From the cell containing the given text, extract its center point as [x, y] coordinate. 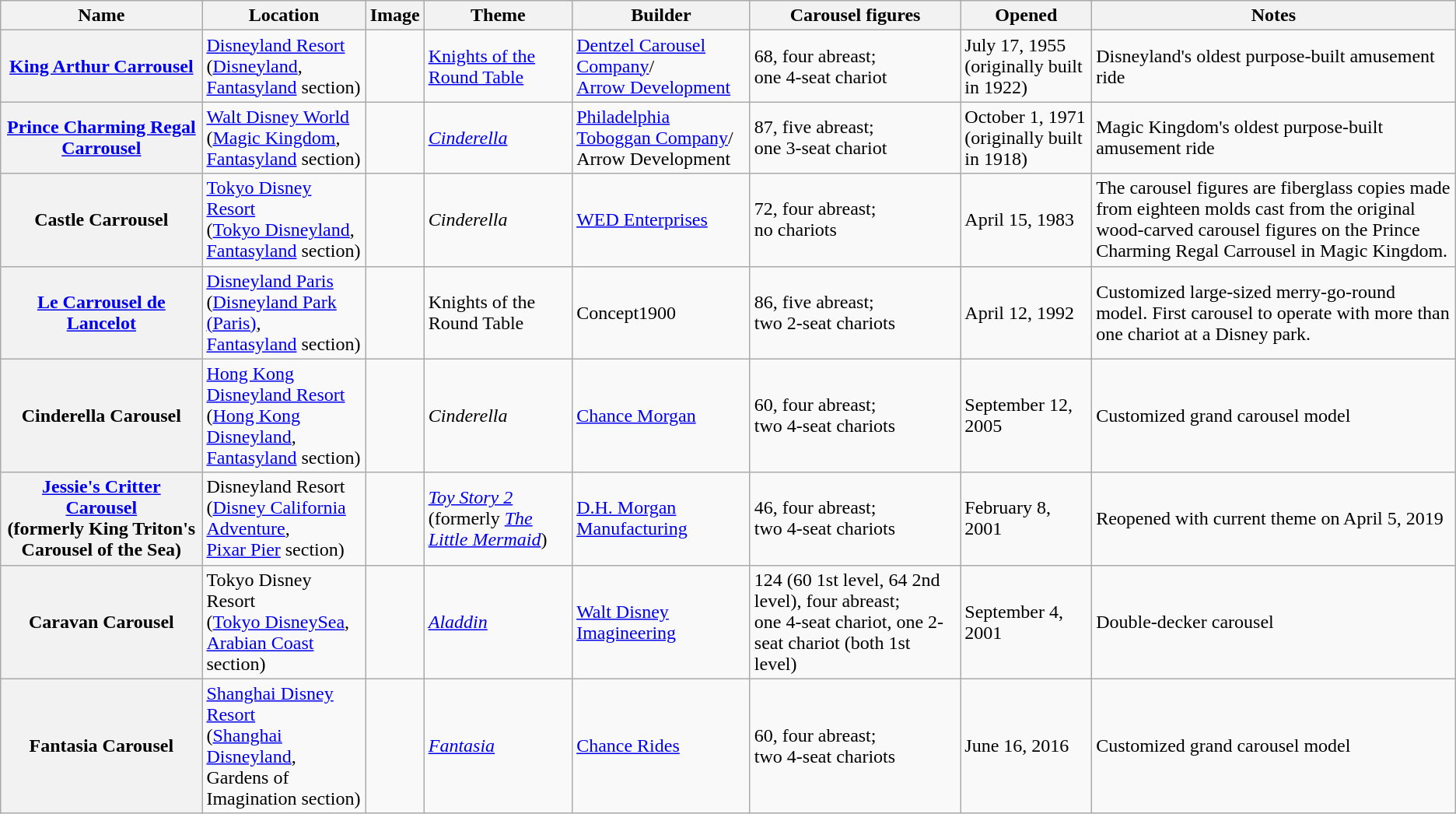
Walt Disney Imagineering [661, 622]
D.H. Morgan Manufacturing [661, 518]
Image [395, 16]
Hong Kong Disneyland Resort(Hong Kong Disneyland,Fantasyland section) [284, 416]
October 1, 1971(originally built in 1918) [1027, 138]
King Arthur Carrousel [101, 66]
Chance Morgan [661, 416]
Location [284, 16]
Tokyo Disney Resort(Tokyo DisneySea,Arabian Coast section) [284, 622]
September 4, 2001 [1027, 622]
Double-decker carousel [1274, 622]
87, five abreast;one 3-seat chariot [856, 138]
Customized large-sized merry-go-round model. First carousel to operate with more than one chariot at a Disney park. [1274, 313]
Disneyland Paris(Disneyland Park (Paris),Fantasyland section) [284, 313]
Theme [498, 16]
Dentzel Carousel Company/Arrow Development [661, 66]
Carousel figures [856, 16]
Concept1900 [661, 313]
Le Carrousel de Lancelot [101, 313]
April 12, 1992 [1027, 313]
Opened [1027, 16]
Aladdin [498, 622]
April 15, 1983 [1027, 219]
February 8, 2001 [1027, 518]
124 (60 1st level, 64 2nd level), four abreast;one 4-seat chariot, one 2-seat chariot (both 1st level) [856, 622]
Philadelphia Toboggan Company/Arrow Development [661, 138]
Builder [661, 16]
Caravan Carousel [101, 622]
Disneyland Resort(Disney California Adventure,Pixar Pier section) [284, 518]
72, four abreast;no chariots [856, 219]
46, four abreast;two 4-seat chariots [856, 518]
June 16, 2016 [1027, 746]
Fantasia Carousel [101, 746]
Magic Kingdom's oldest purpose-built amusement ride [1274, 138]
Walt Disney World(Magic Kingdom,Fantasyland section) [284, 138]
Notes [1274, 16]
Jessie's Critter Carousel(formerly King Triton's Carousel of the Sea) [101, 518]
July 17, 1955(originally built in 1922) [1027, 66]
Castle Carrousel [101, 219]
WED Enterprises [661, 219]
Shanghai Disney Resort(Shanghai Disneyland,Gardens of Imagination section) [284, 746]
September 12, 2005 [1027, 416]
Chance Rides [661, 746]
Prince Charming Regal Carrousel [101, 138]
Toy Story 2(formerly The Little Mermaid) [498, 518]
68, four abreast;one 4-seat chariot [856, 66]
Name [101, 16]
Disneyland's oldest purpose-built amusement ride [1274, 66]
86, five abreast;two 2-seat chariots [856, 313]
Fantasia [498, 746]
Disneyland Resort(Disneyland,Fantasyland section) [284, 66]
Tokyo Disney Resort(Tokyo Disneyland,Fantasyland section) [284, 219]
Cinderella Carousel [101, 416]
Reopened with current theme on April 5, 2019 [1274, 518]
